Scan for the cell matching the given text and deliver its [X, Y] coordinate at center. 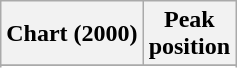
Chart (2000) [72, 34]
Peak position [189, 34]
